Locate the cell with the specified text and output its [x, y] center coordinate. 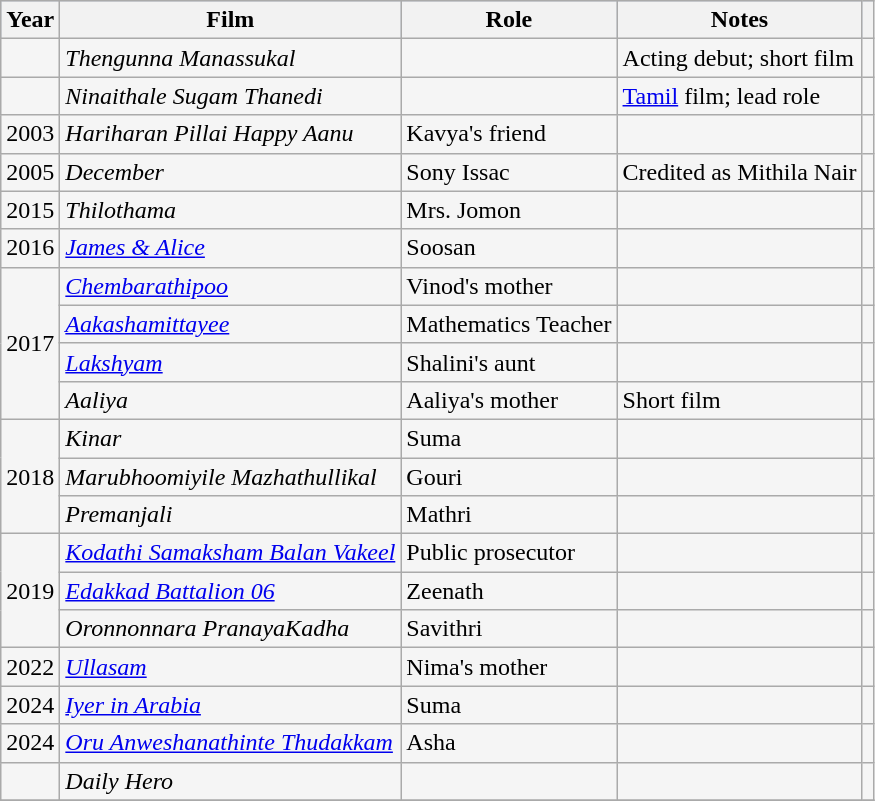
December [230, 172]
Asha [509, 743]
Credited as Mithila Nair [740, 172]
Chembarathipoo [230, 286]
Tamil film; lead role [740, 96]
Lakshyam [230, 362]
Sony Issac [509, 172]
Premanjali [230, 515]
Vinod's mother [509, 286]
Iyer in Arabia [230, 705]
Mathri [509, 515]
Kavya's friend [509, 134]
Notes [740, 20]
Zeenath [509, 591]
Role [509, 20]
Aakashamittayee [230, 324]
Hariharan Pillai Happy Aanu [230, 134]
Nima's mother [509, 667]
Kodathi Samaksham Balan Vakeel [230, 553]
2016 [30, 248]
2017 [30, 343]
Mathematics Teacher [509, 324]
2003 [30, 134]
2015 [30, 210]
Oru Anweshanathinte Thudakkam [230, 743]
Kinar [230, 438]
Thengunna Manassukal [230, 58]
2022 [30, 667]
Short film [740, 400]
2005 [30, 172]
Daily Hero [230, 781]
Oronnonnara PranayaKadha [230, 629]
Film [230, 20]
Savithri [509, 629]
Year [30, 20]
2019 [30, 591]
Public prosecutor [509, 553]
Ninaithale Sugam Thanedi [230, 96]
Aaliya's mother [509, 400]
Marubhoomiyile Mazhathullikal [230, 477]
James & Alice [230, 248]
Shalini's aunt [509, 362]
Gouri [509, 477]
Acting debut; short film [740, 58]
Soosan [509, 248]
2018 [30, 476]
Aaliya [230, 400]
Edakkad Battalion 06 [230, 591]
Mrs. Jomon [509, 210]
Ullasam [230, 667]
Thilothama [230, 210]
